Detect which cell encompasses the target text, then output its [X, Y] center coordinate. 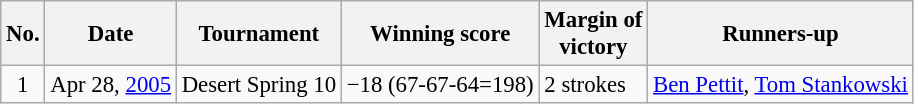
No. [23, 34]
Date [110, 34]
Winning score [440, 34]
1 [23, 85]
−18 (67-67-64=198) [440, 85]
2 strokes [594, 85]
Runners-up [781, 34]
Margin ofvictory [594, 34]
Desert Spring 10 [258, 85]
Apr 28, 2005 [110, 85]
Ben Pettit, Tom Stankowski [781, 85]
Tournament [258, 34]
